Locate the cell with the specified text and output its (x, y) center coordinate. 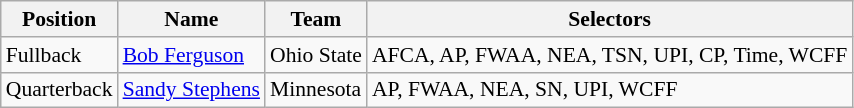
Team (316, 19)
AFCA, AP, FWAA, NEA, TSN, UPI, CP, Time, WCFF (610, 55)
Fullback (60, 55)
Minnesota (316, 90)
Selectors (610, 19)
AP, FWAA, NEA, SN, UPI, WCFF (610, 90)
Sandy Stephens (192, 90)
Position (60, 19)
Quarterback (60, 90)
Bob Ferguson (192, 55)
Ohio State (316, 55)
Name (192, 19)
